Extract the (X, Y) coordinate from the center of the cell holding the provided text.  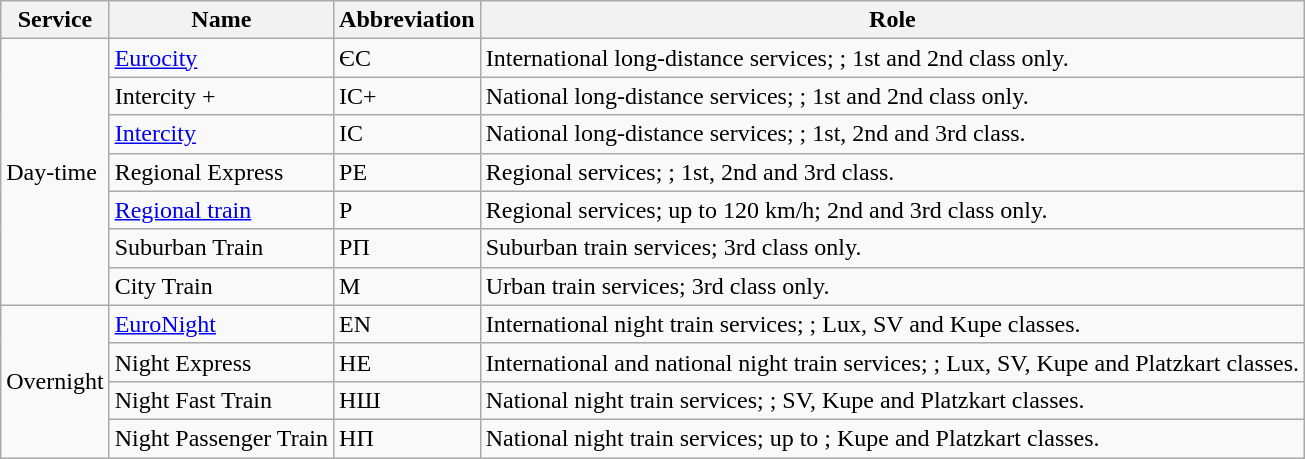
National long-distance services; ; 1st, 2nd and 3rd class. (892, 134)
National night train services; up to ; Kupe and Platzkart classes. (892, 438)
City Train (221, 286)
National night train services; ; SV, Kupe and Platzkart classes. (892, 400)
Suburban Train (221, 248)
Intercity (221, 134)
Regional Express (221, 172)
ЄС (408, 58)
НШ (408, 400)
Urban train services; 3rd class only. (892, 286)
International long-distance services; ; 1st and 2nd class only. (892, 58)
Regional services; ; 1st, 2nd and 3rd class. (892, 172)
ІC (408, 134)
Service (55, 20)
Role (892, 20)
НЕ (408, 362)
Regional train (221, 210)
Regional services; up to 120 km/h; 2nd and 3rd class only. (892, 210)
PП (408, 248)
Intercity + (221, 96)
Abbreviation (408, 20)
PE (408, 172)
M (408, 286)
International and national night train services; ; Lux, SV, Kupe and Platzkart classes. (892, 362)
EuroNight (221, 324)
Night Express (221, 362)
Night Fast Train (221, 400)
P (408, 210)
НП (408, 438)
Night Passenger Train (221, 438)
Overnight (55, 381)
EN (408, 324)
National long-distance services; ; 1st and 2nd class only. (892, 96)
Suburban train services; 3rd class only. (892, 248)
Day-time (55, 172)
Name (221, 20)
International night train services; ; Lux, SV and Kupe classes. (892, 324)
ІС+ (408, 96)
Eurocity (221, 58)
